From the cell containing the given text, extract its center point as (x, y) coordinate. 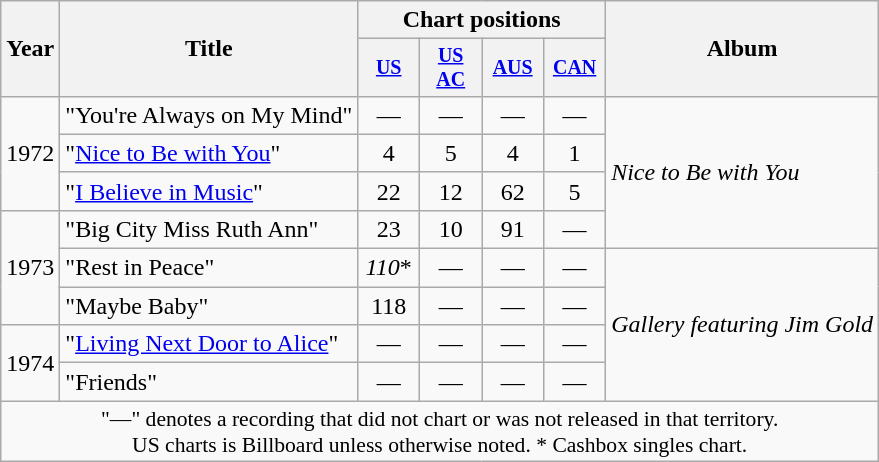
91 (513, 229)
1973 (30, 267)
118 (389, 306)
1972 (30, 153)
110* (389, 268)
"Big City Miss Ruth Ann" (209, 229)
CAN (575, 68)
AUS (513, 68)
1974 (30, 363)
Year (30, 49)
US (389, 68)
Album (742, 49)
62 (513, 191)
"Living Next Door to Alice" (209, 344)
Nice to Be with You (742, 172)
Title (209, 49)
"I Believe in Music" (209, 191)
22 (389, 191)
"Nice to Be with You" (209, 153)
"Friends" (209, 382)
"You're Always on My Mind" (209, 115)
USAC (451, 68)
Chart positions (482, 20)
1 (575, 153)
10 (451, 229)
23 (389, 229)
Gallery featuring Jim Gold (742, 325)
"Maybe Baby" (209, 306)
12 (451, 191)
"Rest in Peace" (209, 268)
